Determine the (x, y) coordinate at the center of the cell enclosing the given text.  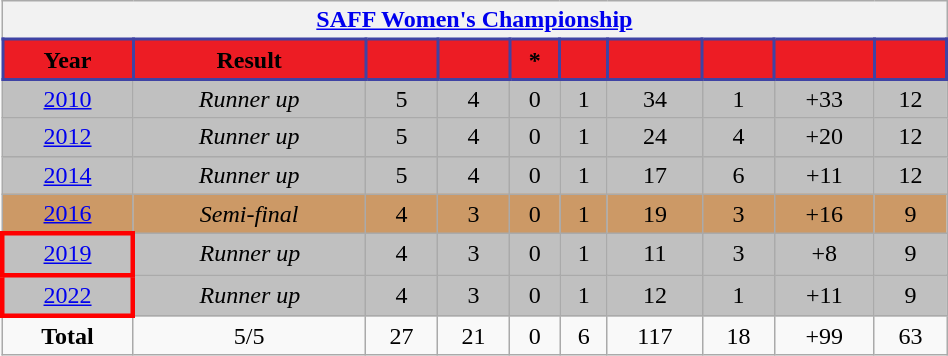
2010 (68, 98)
19 (654, 214)
63 (910, 336)
117 (654, 336)
2014 (68, 175)
2012 (68, 137)
17 (654, 175)
2022 (68, 296)
34 (654, 98)
Result (250, 60)
21 (474, 336)
+33 (824, 98)
* (535, 60)
11 (654, 254)
2019 (68, 254)
Total (68, 336)
Year (68, 60)
5/5 (250, 336)
SAFF Women's Championship (474, 20)
+16 (824, 214)
24 (654, 137)
+99 (824, 336)
+20 (824, 137)
18 (738, 336)
27 (402, 336)
2016 (68, 214)
Semi-final (250, 214)
+8 (824, 254)
